Output the [x, y] coordinate of the center of the cell containing the given text.  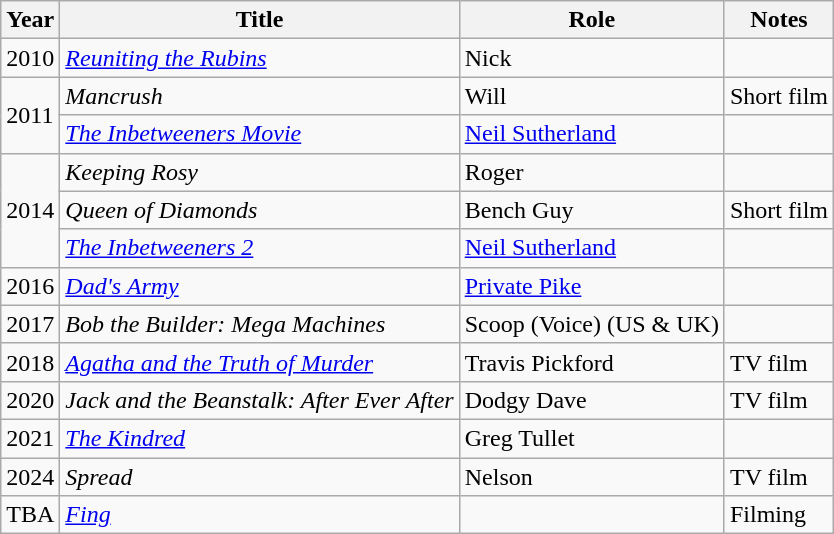
Scoop (Voice) (US & UK) [592, 324]
2014 [30, 210]
Roger [592, 172]
2021 [30, 438]
2020 [30, 400]
Filming [778, 515]
Private Pike [592, 286]
Keeping Rosy [260, 172]
Nick [592, 58]
Dodgy Dave [592, 400]
Nelson [592, 477]
Notes [778, 20]
Title [260, 20]
2010 [30, 58]
The Inbetweeners 2 [260, 248]
Greg Tullet [592, 438]
Travis Pickford [592, 362]
The Kindred [260, 438]
2018 [30, 362]
Reuniting the Rubins [260, 58]
Year [30, 20]
TBA [30, 515]
Bench Guy [592, 210]
2017 [30, 324]
2016 [30, 286]
The Inbetweeners Movie [260, 134]
Queen of Diamonds [260, 210]
Fing [260, 515]
Will [592, 96]
Mancrush [260, 96]
Dad's Army [260, 286]
Role [592, 20]
Spread [260, 477]
2024 [30, 477]
Jack and the Beanstalk: After Ever After [260, 400]
Agatha and the Truth of Murder [260, 362]
Bob the Builder: Mega Machines [260, 324]
2011 [30, 115]
